Capture the cell that displays the provided text and extract its [x, y] central coordinate. 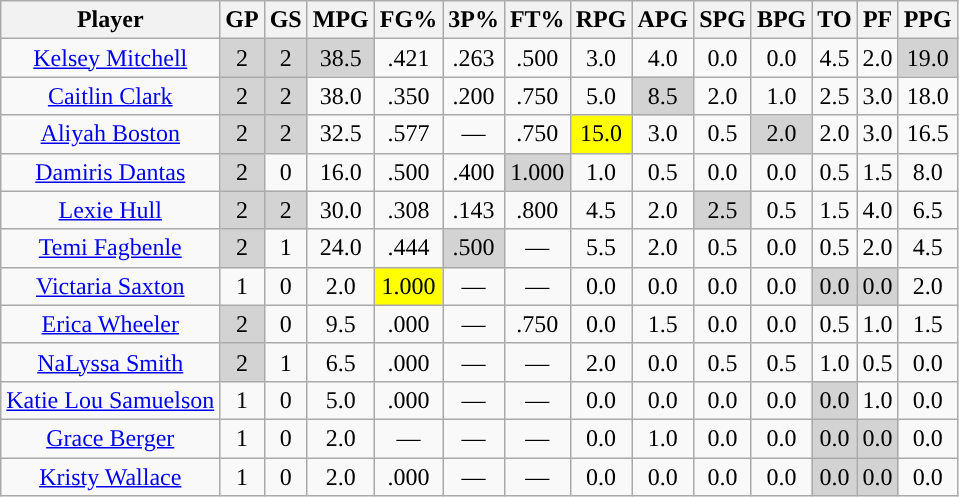
5.5 [601, 248]
PPG [928, 20]
.308 [408, 210]
.400 [474, 172]
FG% [408, 20]
Kristy Wallace [110, 477]
.263 [474, 58]
Katie Lou Samuelson [110, 400]
Kelsey Mitchell [110, 58]
38.0 [340, 96]
TO [834, 20]
30.0 [340, 210]
19.0 [928, 58]
Erica Wheeler [110, 324]
PF [878, 20]
FT% [537, 20]
Caitlin Clark [110, 96]
8.0 [928, 172]
Player [110, 20]
BPG [781, 20]
Temi Fagbenle [110, 248]
Lexie Hull [110, 210]
.200 [474, 96]
Damiris Dantas [110, 172]
RPG [601, 20]
9.5 [340, 324]
.421 [408, 58]
.577 [408, 134]
Victaria Saxton [110, 286]
3P% [474, 20]
18.0 [928, 96]
Grace Berger [110, 438]
APG [663, 20]
NaLyssa Smith [110, 362]
24.0 [340, 248]
.800 [537, 210]
SPG [723, 20]
Aliyah Boston [110, 134]
32.5 [340, 134]
.143 [474, 210]
8.5 [663, 96]
GS [286, 20]
GP [242, 20]
MPG [340, 20]
16.0 [340, 172]
38.5 [340, 58]
.350 [408, 96]
.444 [408, 248]
16.5 [928, 134]
15.0 [601, 134]
